Scan for the cell matching the given text and deliver its (x, y) coordinate at center. 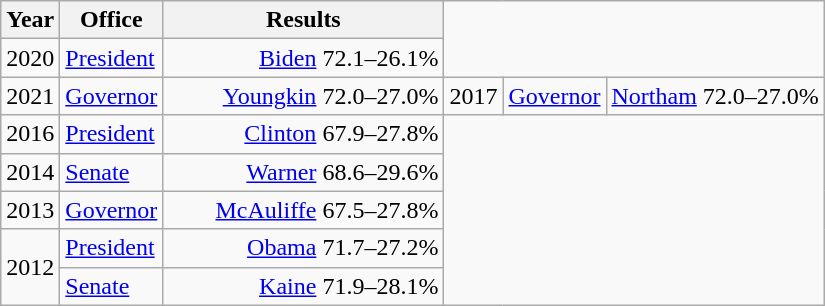
Northam 72.0–27.0% (715, 96)
2014 (30, 172)
Youngkin 72.0–27.0% (304, 96)
Year (30, 20)
Obama 71.7–27.2% (304, 248)
Warner 68.6–29.6% (304, 172)
2016 (30, 134)
2017 (474, 96)
2013 (30, 210)
Kaine 71.9–28.1% (304, 286)
McAuliffe 67.5–27.8% (304, 210)
2020 (30, 58)
2012 (30, 267)
Office (112, 20)
Clinton 67.9–27.8% (304, 134)
Biden 72.1–26.1% (304, 58)
2021 (30, 96)
Results (304, 20)
